Return the [X, Y] coordinate for the center point of the cell that contains the specified text.  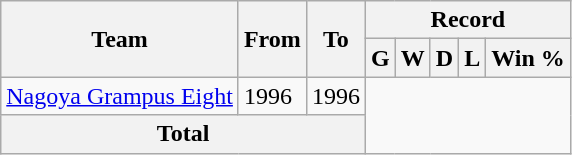
To [336, 39]
W [412, 58]
G [380, 58]
Total [184, 134]
Nagoya Grampus Eight [120, 96]
Win % [528, 58]
From [272, 39]
D [444, 58]
L [472, 58]
Team [120, 39]
Record [468, 20]
